Determine the [x, y] coordinate at the center of the cell enclosing the given text.  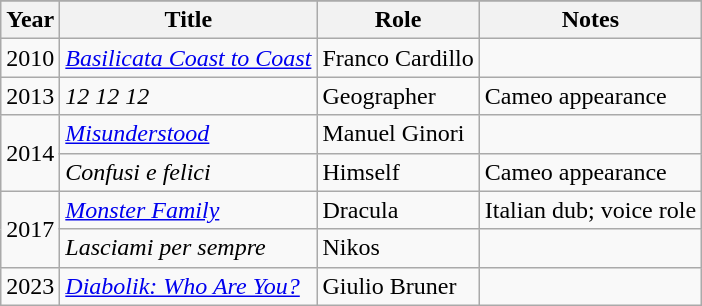
Monster Family [188, 210]
2013 [30, 96]
Manuel Ginori [398, 134]
2023 [30, 286]
12 12 12 [188, 96]
Italian dub; voice role [590, 210]
2017 [30, 229]
Misunderstood [188, 134]
Franco Cardillo [398, 58]
Basilicata Coast to Coast [188, 58]
Nikos [398, 248]
Role [398, 20]
Himself [398, 172]
Diabolik: Who Are You? [188, 286]
Geographer [398, 96]
Giulio Bruner [398, 286]
Dracula [398, 210]
Confusi e felici [188, 172]
2014 [30, 153]
Notes [590, 20]
Year [30, 20]
2010 [30, 58]
Title [188, 20]
Lasciami per sempre [188, 248]
